Find where the given text appears and provide that cell's center as (X, Y) coordinate. 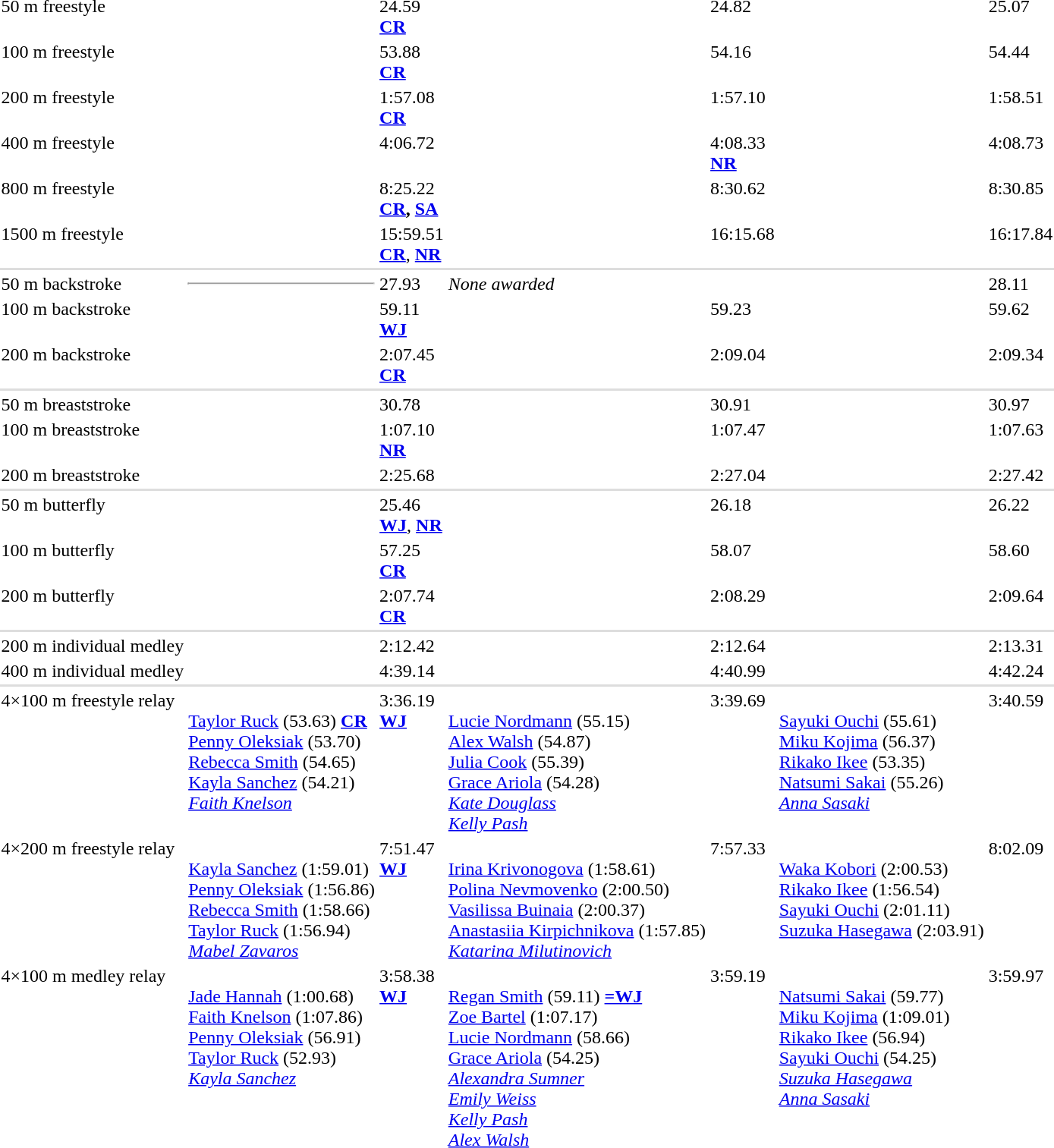
2:09.64 (1021, 605)
16:17.84 (1021, 244)
7:51.47WJ (412, 900)
27.93 (412, 284)
Irina Krivonogova (1:58.61)Polina Nevmovenko (2:00.50)Vasilissa Buinaia (2:00.37)Anastasiia Kirpichnikova (1:57.85)Katarina Milutinovich (577, 900)
Waka Kobori (2:00.53)Rikako Ikee (1:56.54)Sayuki Ouchi (2:01.11)Suzuka Hasegawa (2:03.91) (882, 900)
59.62 (1021, 319)
57.25 CR (412, 560)
1:57.08CR (412, 108)
800 m freestyle (93, 199)
200 m breaststroke (93, 475)
Lucie Nordmann (55.15)Alex Walsh (54.87)Julia Cook (55.39)Grace Ariola (54.28)Kate DouglassKelly Pash (577, 762)
16:15.68 (743, 244)
3:40.59 (1021, 762)
1:07.47 (743, 440)
100 m backstroke (93, 319)
Taylor Ruck (53.63) CRPenny Oleksiak (53.70)Rebecca Smith (54.65)Kayla Sanchez (54.21)Faith Knelson (282, 762)
4:39.14 (412, 671)
2:13.31 (1021, 646)
100 m freestyle (93, 62)
3:39.69 (743, 762)
3:36.19 WJ (412, 762)
1:07.10NR (412, 440)
30.91 (743, 404)
26.18 (743, 514)
2:09.04 (743, 364)
2:12.64 (743, 646)
200 m individual medley (93, 646)
8:02.09 (1021, 900)
1:07.63 (1021, 440)
2:12.42 (412, 646)
58.60 (1021, 560)
1:57.10 (743, 108)
28.11 (1021, 284)
4:42.24 (1021, 671)
4×100 m freestyle relay (93, 762)
400 m individual medley (93, 671)
59.11WJ (412, 319)
1:58.51 (1021, 108)
4:08.33NR (743, 153)
200 m backstroke (93, 364)
54.16 (743, 62)
200 m butterfly (93, 605)
53.88CR (412, 62)
50 m backstroke (93, 284)
26.22 (1021, 514)
8:30.85 (1021, 199)
58.07 (743, 560)
200 m freestyle (93, 108)
None awarded (577, 284)
4:06.72 (412, 153)
50 m butterfly (93, 514)
100 m breaststroke (93, 440)
2:07.45CR (412, 364)
2:09.34 (1021, 364)
25.46WJ, NR (412, 514)
7:57.33 (743, 900)
100 m butterfly (93, 560)
Sayuki Ouchi (55.61)Miku Kojima (56.37)Rikako Ikee (53.35)Natsumi Sakai (55.26)Anna Sasaki (882, 762)
4:08.73 (1021, 153)
4×200 m freestyle relay (93, 900)
59.23 (743, 319)
30.78 (412, 404)
8:30.62 (743, 199)
54.44 (1021, 62)
4:40.99 (743, 671)
Kayla Sanchez (1:59.01)Penny Oleksiak (1:56.86)Rebecca Smith (1:58.66)Taylor Ruck (1:56.94)Mabel Zavaros (282, 900)
2:27.04 (743, 475)
2:25.68 (412, 475)
2:27.42 (1021, 475)
50 m breaststroke (93, 404)
400 m freestyle (93, 153)
8:25.22CR, SA (412, 199)
2:07.74CR (412, 605)
30.97 (1021, 404)
1500 m freestyle (93, 244)
2:08.29 (743, 605)
15:59.51CR, NR (412, 244)
